Return the (X, Y) coordinate for the center point of the cell that contains the specified text.  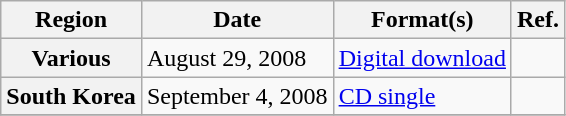
Date (237, 20)
CD single (422, 96)
August 29, 2008 (237, 58)
September 4, 2008 (237, 96)
Format(s) (422, 20)
Digital download (422, 58)
South Korea (72, 96)
Region (72, 20)
Various (72, 58)
Ref. (538, 20)
